For the text-containing cell, return its midpoint in (x, y) coordinate format. 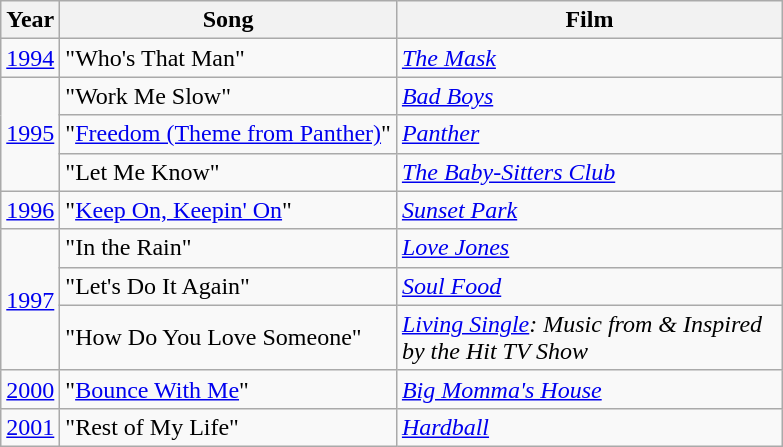
"Freedom (Theme from Panther)" (228, 134)
Sunset Park (589, 210)
Hardball (589, 427)
The Mask (589, 58)
"Bounce With Me" (228, 389)
1995 (30, 134)
1994 (30, 58)
"Work Me Slow" (228, 96)
Soul Food (589, 286)
Big Momma's House (589, 389)
1997 (30, 300)
2001 (30, 427)
"Let's Do It Again" (228, 286)
"Who's That Man" (228, 58)
Panther (589, 134)
"Keep On, Keepin' On" (228, 210)
"How Do You Love Someone" (228, 338)
Bad Boys (589, 96)
The Baby-Sitters Club (589, 172)
Film (589, 20)
2000 (30, 389)
"Rest of My Life" (228, 427)
Song (228, 20)
"Let Me Know" (228, 172)
"In the Rain" (228, 248)
1996 (30, 210)
Living Single: Music from & Inspired by the Hit TV Show (589, 338)
Love Jones (589, 248)
Year (30, 20)
